Provide the [X, Y] coordinate of the cell's center where the given text is located.  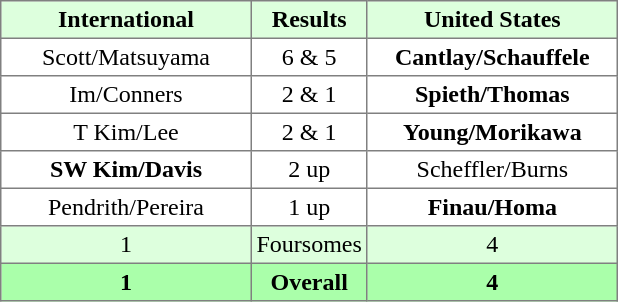
T Kim/Lee [126, 132]
International [126, 20]
6 & 5 [309, 57]
Scott/Matsuyama [126, 57]
Spieth/Thomas [492, 95]
Foursomes [309, 245]
Results [309, 20]
Pendrith/Pereira [126, 207]
Overall [309, 282]
Young/Morikawa [492, 132]
Scheffler/Burns [492, 170]
Cantlay/Schauffele [492, 57]
Finau/Homa [492, 207]
SW Kim/Davis [126, 170]
2 up [309, 170]
United States [492, 20]
Im/Conners [126, 95]
1 up [309, 207]
